Search for the cell housing the specified text and yield its [X, Y] center coordinate. 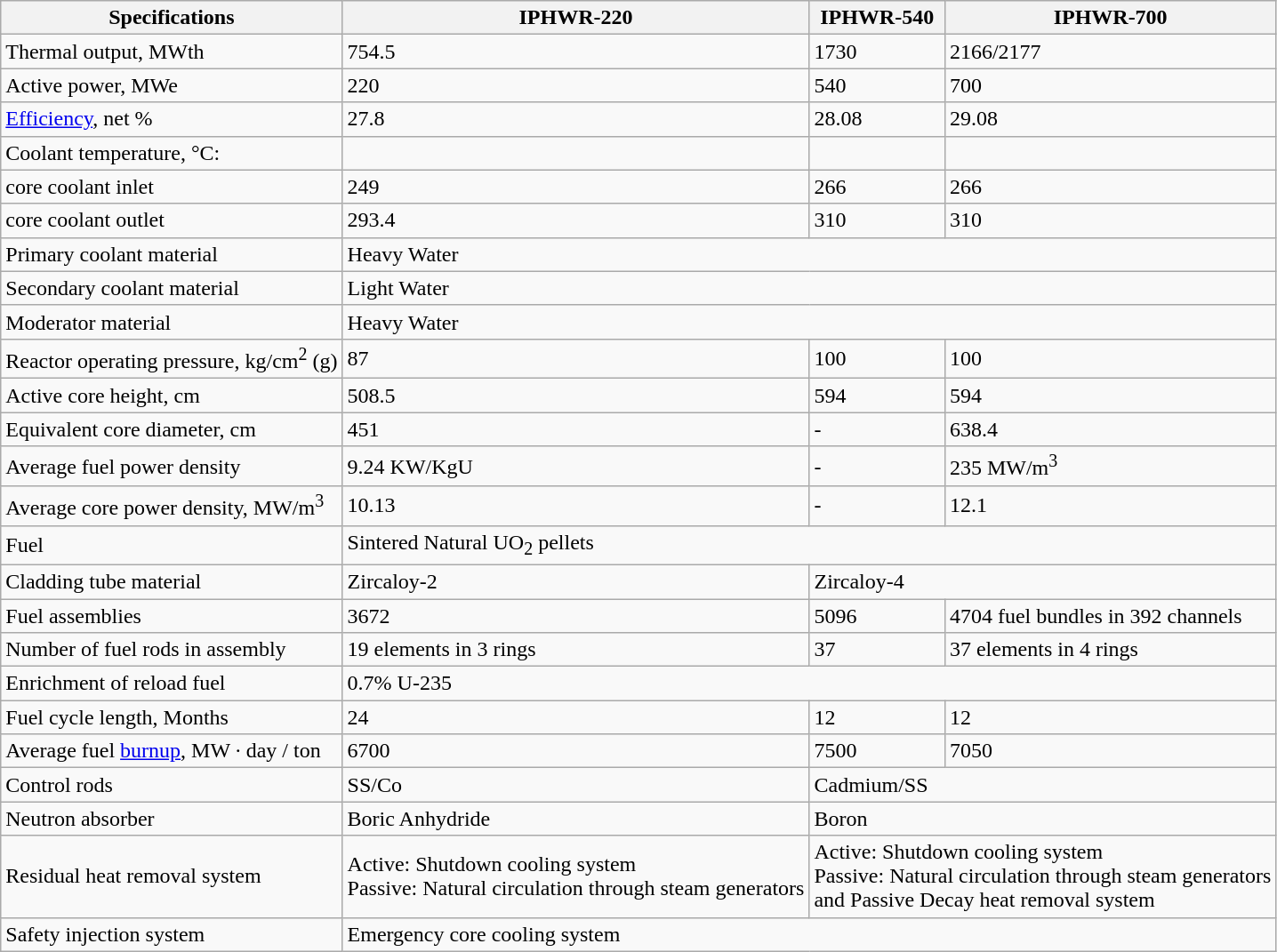
Specifications [172, 18]
Active power, MWe [172, 85]
core coolant outlet [172, 220]
IPHWR-220 [576, 18]
Reactor operating pressure, kg/cm2 (g) [172, 359]
Zircaloy-2 [576, 582]
Cadmium/SS [1042, 785]
87 [576, 359]
4704 fuel bundles in 392 channels [1110, 616]
Sintered Natural UO2 pellets [809, 545]
9.24 KW/KgU [576, 466]
Control rods [172, 785]
0.7% U-235 [809, 684]
Average fuel burnup, MW · day / ton [172, 751]
37 [877, 650]
Emergency core cooling system [809, 934]
Average fuel power density [172, 466]
220 [576, 85]
638.4 [1110, 429]
Active core height, cm [172, 396]
508.5 [576, 396]
6700 [576, 751]
249 [576, 187]
IPHWR-700 [1110, 18]
Zircaloy-4 [1042, 582]
Thermal output, MWth [172, 52]
28.08 [877, 119]
2166/2177 [1110, 52]
Active: Shutdown cooling systemPassive: Natural circulation through steam generatorsand Passive Decay heat removal system [1042, 876]
Light Water [809, 288]
Fuel cycle length, Months [172, 717]
Cladding tube material [172, 582]
Primary coolant material [172, 254]
SS/Co [576, 785]
293.4 [576, 220]
10.13 [576, 507]
Coolant temperature, °C: [172, 153]
29.08 [1110, 119]
1730 [877, 52]
235 MW/m3 [1110, 466]
Safety injection system [172, 934]
Number of fuel rods in assembly [172, 650]
12.1 [1110, 507]
Moderator material [172, 322]
3672 [576, 616]
Neutron absorber [172, 819]
Secondary coolant material [172, 288]
451 [576, 429]
Residual heat removal system [172, 876]
24 [576, 717]
Active: Shutdown cooling systemPassive: Natural circulation through steam generators [576, 876]
540 [877, 85]
Efficiency, net % [172, 119]
IPHWR-540 [877, 18]
Average core power density, MW/m3 [172, 507]
Boron [1042, 819]
754.5 [576, 52]
Enrichment of reload fuel [172, 684]
5096 [877, 616]
Fuel [172, 545]
7500 [877, 751]
700 [1110, 85]
37 elements in 4 rings [1110, 650]
core coolant inlet [172, 187]
Boric Anhydride [576, 819]
Fuel assemblies [172, 616]
19 elements in 3 rings [576, 650]
27.8 [576, 119]
Equivalent core diameter, cm [172, 429]
7050 [1110, 751]
